Detect which cell encompasses the target text, then output its (X, Y) center coordinate. 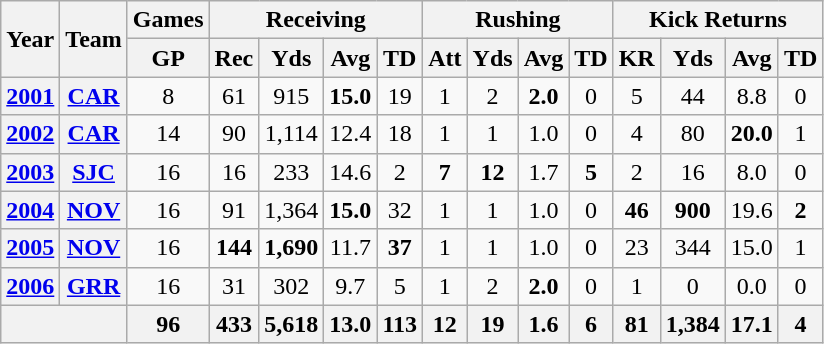
1,690 (292, 248)
61 (234, 96)
2001 (30, 96)
302 (292, 286)
6 (591, 324)
8 (168, 96)
113 (400, 324)
32 (400, 210)
2002 (30, 134)
80 (692, 134)
344 (692, 248)
96 (168, 324)
20.0 (752, 134)
91 (234, 210)
81 (636, 324)
5,618 (292, 324)
Year (30, 39)
1.6 (544, 324)
GP (168, 58)
1,114 (292, 134)
SJC (94, 172)
Receiving (316, 20)
31 (234, 286)
0.0 (752, 286)
44 (692, 96)
17.1 (752, 324)
2005 (30, 248)
14.6 (350, 172)
Kick Returns (718, 20)
46 (636, 210)
90 (234, 134)
Att (445, 58)
2004 (30, 210)
13.0 (350, 324)
11.7 (350, 248)
1,364 (292, 210)
233 (292, 172)
18 (400, 134)
2006 (30, 286)
Rushing (518, 20)
7 (445, 172)
1,384 (692, 324)
GRR (94, 286)
900 (692, 210)
12.4 (350, 134)
2003 (30, 172)
8.8 (752, 96)
433 (234, 324)
37 (400, 248)
8.0 (752, 172)
915 (292, 96)
Rec (234, 58)
9.7 (350, 286)
144 (234, 248)
KR (636, 58)
Games (168, 20)
23 (636, 248)
Team (94, 39)
1.7 (544, 172)
14 (168, 134)
19.6 (752, 210)
